Return the [X, Y] coordinate for the center point of the cell that contains the specified text.  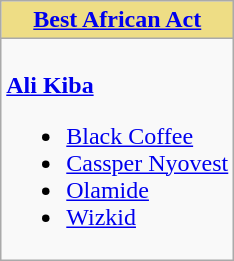
Best African Act [118, 20]
Ali KibaBlack CoffeeCassper NyovestOlamideWizkid [118, 150]
